From the cell containing the given text, extract its center point as [X, Y] coordinate. 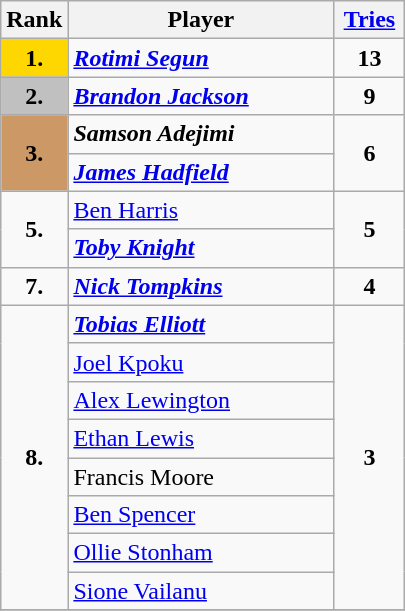
Ollie Stonham [201, 553]
Rotimi Segun [201, 58]
3 [370, 457]
6 [370, 153]
Ethan Lewis [201, 438]
4 [370, 286]
Rank [34, 20]
Player [201, 20]
3. [34, 153]
Francis Moore [201, 477]
Ben Spencer [201, 515]
2. [34, 96]
Ben Harris [201, 210]
Nick Tompkins [201, 286]
Joel Kpoku [201, 362]
Toby Knight [201, 248]
Sione Vailanu [201, 591]
5 [370, 229]
8. [34, 457]
Alex Lewington [201, 400]
Brandon Jackson [201, 96]
Samson Adejimi [201, 134]
7. [34, 286]
James Hadfield [201, 172]
13 [370, 58]
9 [370, 96]
Tobias Elliott [201, 324]
Tries [370, 20]
5. [34, 229]
1. [34, 58]
